Scan for the cell matching the given text and deliver its [x, y] coordinate at center. 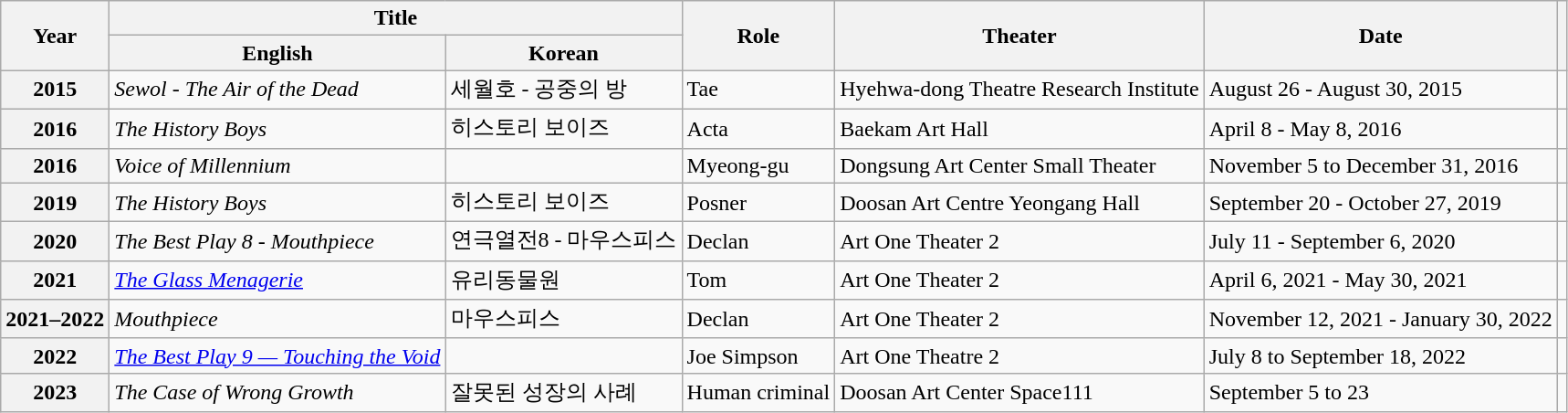
Mouthpiece [277, 320]
2022 [55, 355]
September 20 - October 27, 2019 [1380, 203]
유리동물원 [564, 280]
September 5 to 23 [1380, 393]
Doosan Art Center Space111 [1019, 393]
The Case of Wrong Growth [277, 393]
April 8 - May 8, 2016 [1380, 128]
Date [1380, 36]
Sewol - The Air of the Dead [277, 90]
English [277, 53]
The Glass Menagerie [277, 280]
Tae [758, 90]
Posner [758, 203]
Theater [1019, 36]
2021 [55, 280]
Role [758, 36]
마우스피스 [564, 320]
Korean [564, 53]
Tom [758, 280]
Hyehwa-dong Theatre Research Institute [1019, 90]
연극열전8 - 마우스피스 [564, 241]
Year [55, 36]
The Best Play 8 - Mouthpiece [277, 241]
November 12, 2021 - January 30, 2022 [1380, 320]
Dongsung Art Center Small Theater [1019, 165]
Baekam Art Hall [1019, 128]
Title [396, 18]
2019 [55, 203]
Doosan Art Centre Yeongang Hall [1019, 203]
July 11 - September 6, 2020 [1380, 241]
April 6, 2021 - May 30, 2021 [1380, 280]
2015 [55, 90]
세월호 - 공중의 방 [564, 90]
November 5 to December 31, 2016 [1380, 165]
The Best Play 9 — Touching the Void [277, 355]
Art One Theatre 2 [1019, 355]
Acta [758, 128]
2021–2022 [55, 320]
August 26 - August 30, 2015 [1380, 90]
Human criminal [758, 393]
Myeong-gu [758, 165]
Joe Simpson [758, 355]
Voice of Millennium [277, 165]
July 8 to September 18, 2022 [1380, 355]
잘못된 성장의 사례 [564, 393]
2020 [55, 241]
2023 [55, 393]
